Output the (X, Y) coordinate of the center of the cell containing the given text.  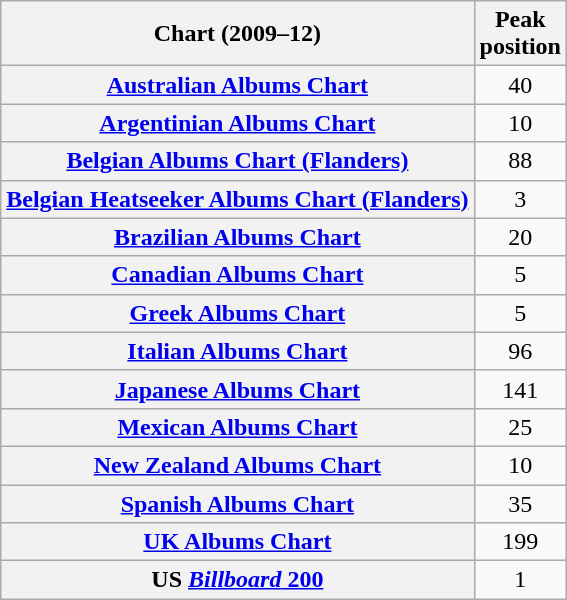
141 (520, 389)
US Billboard 200 (238, 580)
New Zealand Albums Chart (238, 465)
96 (520, 351)
Australian Albums Chart (238, 85)
UK Albums Chart (238, 542)
Argentinian Albums Chart (238, 123)
20 (520, 237)
Greek Albums Chart (238, 313)
88 (520, 161)
Spanish Albums Chart (238, 503)
3 (520, 199)
35 (520, 503)
Peakposition (520, 34)
199 (520, 542)
Brazilian Albums Chart (238, 237)
Chart (2009–12) (238, 34)
Belgian Albums Chart (Flanders) (238, 161)
1 (520, 580)
25 (520, 427)
Japanese Albums Chart (238, 389)
Mexican Albums Chart (238, 427)
Canadian Albums Chart (238, 275)
Italian Albums Chart (238, 351)
Belgian Heatseeker Albums Chart (Flanders) (238, 199)
40 (520, 85)
